From the cell containing the given text, extract its center point as [X, Y] coordinate. 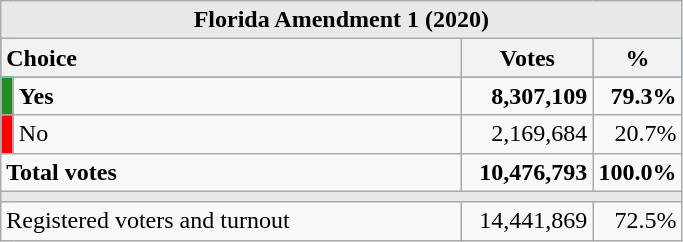
Florida Amendment 1 (2020) [342, 20]
14,441,869 [528, 221]
72.5% [638, 221]
79.3% [638, 96]
8,307,109 [528, 96]
100.0% [638, 172]
20.7% [638, 134]
Yes [237, 96]
Votes [528, 58]
No [237, 134]
% [638, 58]
Registered voters and turnout [232, 221]
Total votes [232, 172]
10,476,793 [528, 172]
2,169,684 [528, 134]
Choice [232, 58]
